Scan for the cell matching the given text and deliver its (X, Y) coordinate at center. 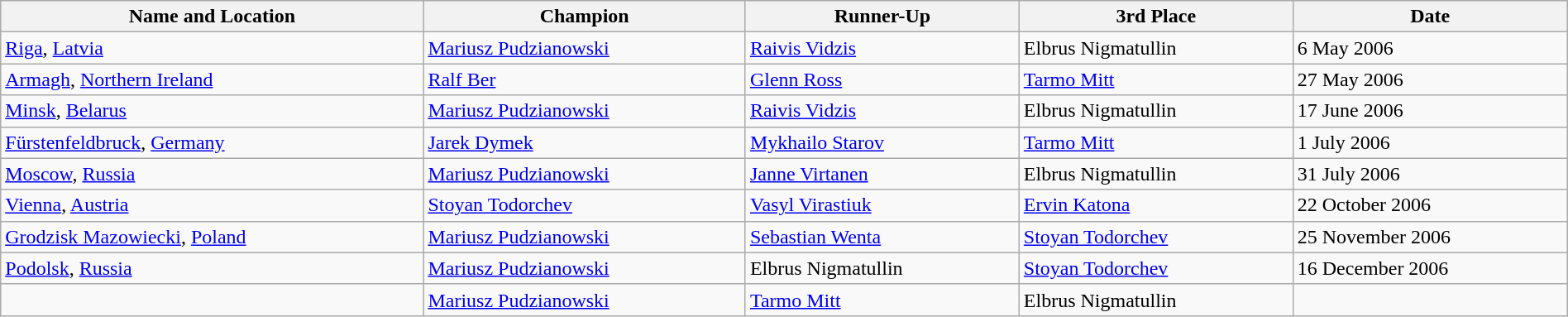
31 July 2006 (1430, 174)
Janne Virtanen (882, 174)
6 May 2006 (1430, 48)
1 July 2006 (1430, 142)
Champion (584, 17)
Jarek Dymek (584, 142)
Fürstenfeldbruck, Germany (212, 142)
17 June 2006 (1430, 111)
3rd Place (1156, 17)
Armagh, Northern Ireland (212, 79)
22 October 2006 (1430, 205)
Sebastian Wenta (882, 237)
Minsk, Belarus (212, 111)
Ervin Katona (1156, 205)
Podolsk, Russia (212, 268)
Date (1430, 17)
25 November 2006 (1430, 237)
27 May 2006 (1430, 79)
Moscow, Russia (212, 174)
Name and Location (212, 17)
Grodzisk Mazowiecki, Poland (212, 237)
Riga, Latvia (212, 48)
16 December 2006 (1430, 268)
Ralf Ber (584, 79)
Mykhailo Starov (882, 142)
Vasyl Virastiuk (882, 205)
Vienna, Austria (212, 205)
Runner-Up (882, 17)
Glenn Ross (882, 79)
